Scan for the cell matching the given text and deliver its [x, y] coordinate at center. 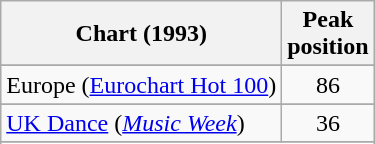
86 [328, 85]
Peakposition [328, 34]
36 [328, 123]
UK Dance (Music Week) [142, 123]
Europe (Eurochart Hot 100) [142, 85]
Chart (1993) [142, 34]
